Search for the cell housing the specified text and yield its (x, y) center coordinate. 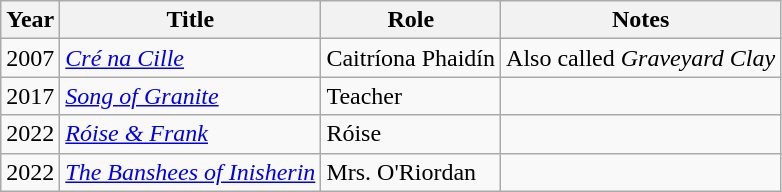
Song of Granite (190, 96)
Caitríona Phaidín (411, 58)
The Banshees of Inisherin (190, 172)
Also called Graveyard Clay (641, 58)
2017 (30, 96)
Title (190, 20)
Cré na Cille (190, 58)
Mrs. O'Riordan (411, 172)
Notes (641, 20)
Róise (411, 134)
Year (30, 20)
Role (411, 20)
2007 (30, 58)
Teacher (411, 96)
Róise & Frank (190, 134)
